Locate the cell with the specified text and output its (X, Y) center coordinate. 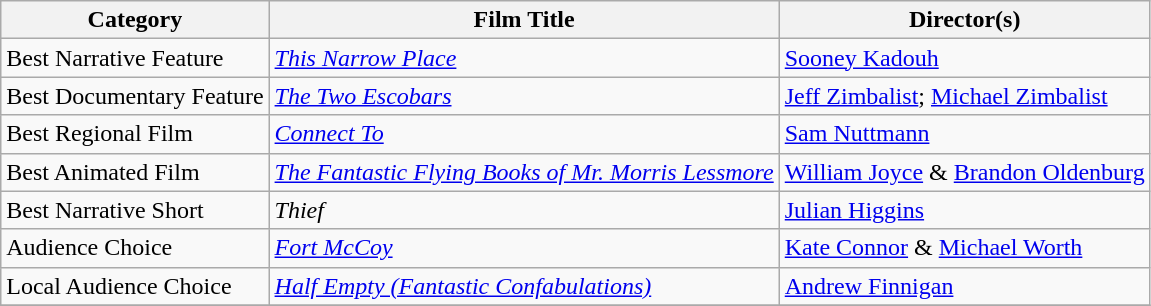
Best Narrative Short (135, 210)
Julian Higgins (964, 210)
This Narrow Place (524, 58)
Andrew Finnigan (964, 286)
Half Empty (Fantastic Confabulations) (524, 286)
Best Narrative Feature (135, 58)
Jeff Zimbalist; Michael Zimbalist (964, 96)
Director(s) (964, 20)
Thief (524, 210)
Audience Choice (135, 248)
Kate Connor & Michael Worth (964, 248)
Best Regional Film (135, 134)
The Fantastic Flying Books of Mr. Morris Lessmore (524, 172)
Film Title (524, 20)
Best Animated Film (135, 172)
Best Documentary Feature (135, 96)
Sam Nuttmann (964, 134)
William Joyce & Brandon Oldenburg (964, 172)
The Two Escobars (524, 96)
Category (135, 20)
Fort McCoy (524, 248)
Connect To (524, 134)
Sooney Kadouh (964, 58)
Local Audience Choice (135, 286)
